Provide the [X, Y] coordinate of the cell's center where the given text is located.  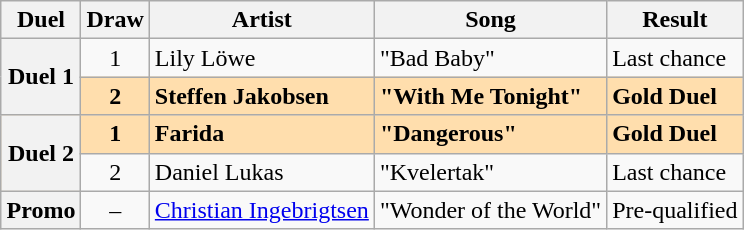
Draw [115, 20]
Pre-qualified [675, 210]
Artist [262, 20]
Steffen Jakobsen [262, 96]
Result [675, 20]
Duel [41, 20]
Daniel Lukas [262, 172]
"With Me Tonight" [490, 96]
"Dangerous" [490, 134]
– [115, 210]
Duel 1 [41, 77]
Duel 2 [41, 153]
Song [490, 20]
Lily Löwe [262, 58]
"Wonder of the World" [490, 210]
Promo [41, 210]
Christian Ingebrigtsen [262, 210]
"Kvelertak" [490, 172]
Farida [262, 134]
"Bad Baby" [490, 58]
